Return [X, Y] of the center of cell containing provided text 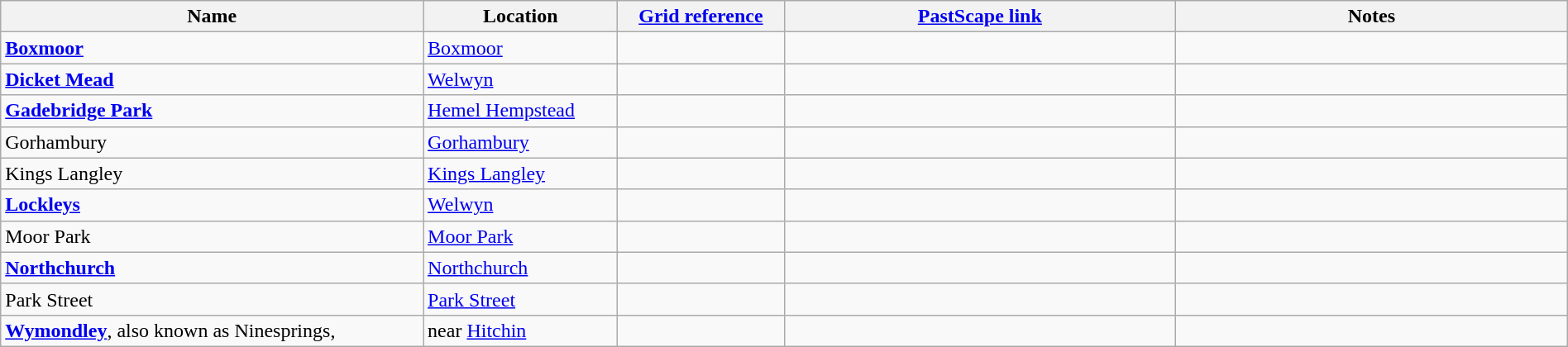
Notes [1372, 17]
near Hitchin [521, 330]
PastScape link [980, 17]
Grid reference [701, 17]
Wymondley, also known as Ninesprings, [212, 330]
Hemel Hempstead [521, 111]
Location [521, 17]
Dicket Mead [212, 79]
Name [212, 17]
Gadebridge Park [212, 111]
Lockleys [212, 205]
